Provide the [x, y] coordinate of the cell's center where the given text is located.  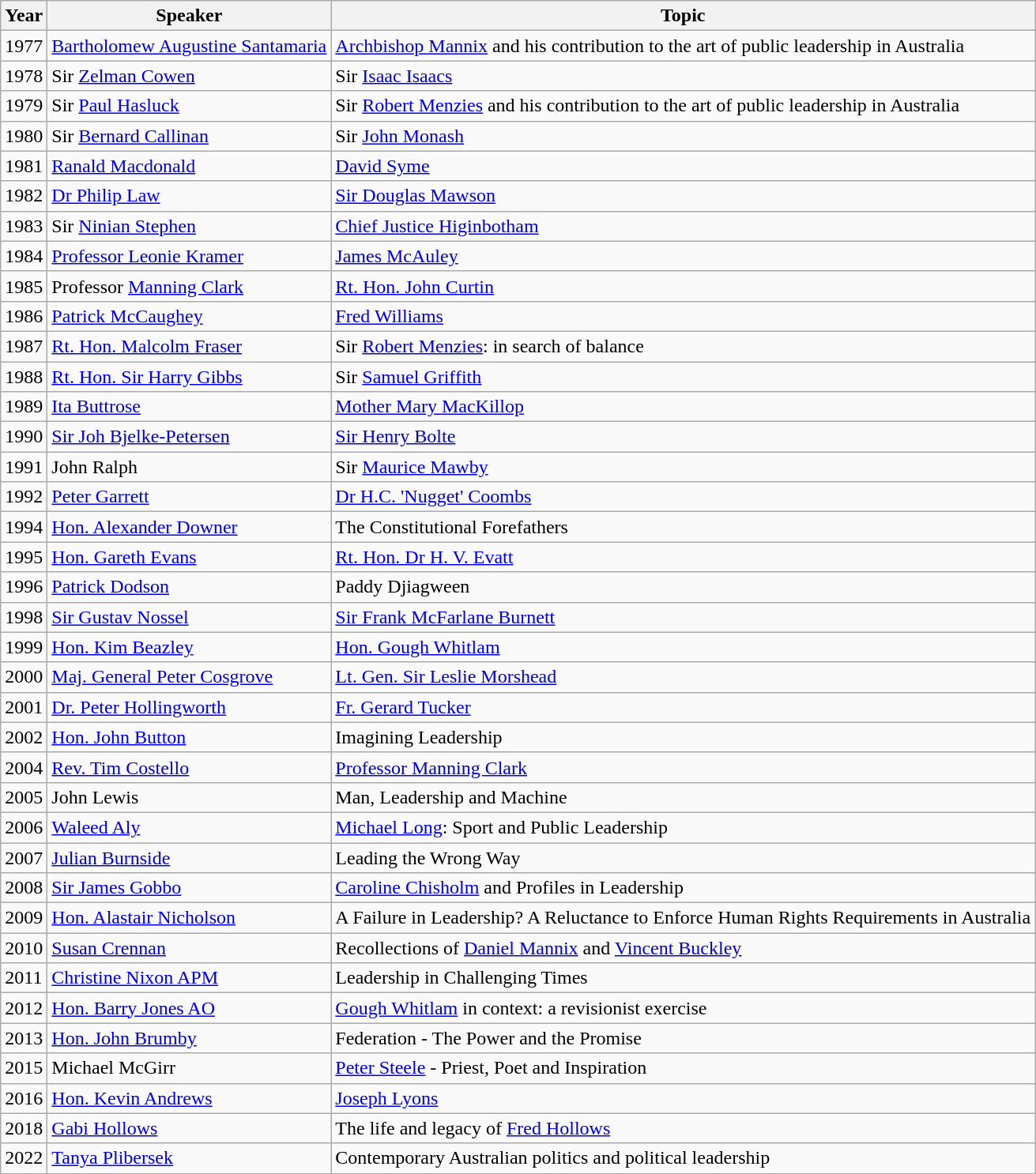
Peter Garrett [190, 497]
Sir Zelman Cowen [190, 76]
Rt. Hon. Malcolm Fraser [190, 346]
1985 [24, 286]
Dr H.C. 'Nugget' Coombs [683, 497]
1980 [24, 136]
1981 [24, 166]
Gabi Hollows [190, 1128]
Joseph Lyons [683, 1098]
1989 [24, 407]
2016 [24, 1098]
Julian Burnside [190, 857]
Sir John Monash [683, 136]
Professor Leonie Kramer [190, 256]
Imagining Leadership [683, 737]
1998 [24, 617]
1995 [24, 557]
Dr. Peter Hollingworth [190, 707]
Sir Paul Hasluck [190, 106]
2006 [24, 827]
2001 [24, 707]
Caroline Chisholm and Profiles in Leadership [683, 888]
1994 [24, 527]
Sir Douglas Mawson [683, 196]
A Failure in Leadership? A Reluctance to Enforce Human Rights Requirements in Australia [683, 918]
1983 [24, 226]
John Ralph [190, 467]
Archbishop Mannix and his contribution to the art of public leadership in Australia [683, 46]
Leadership in Challenging Times [683, 978]
Paddy Djiagween [683, 587]
Gough Whitlam in context: a revisionist exercise [683, 1008]
Rev. Tim Costello [190, 767]
1984 [24, 256]
Sir Gustav Nossel [190, 617]
2018 [24, 1128]
Rt. Hon. Sir Harry Gibbs [190, 377]
1986 [24, 316]
1987 [24, 346]
Waleed Aly [190, 827]
2012 [24, 1008]
1982 [24, 196]
Maj. General Peter Cosgrove [190, 677]
James McAuley [683, 256]
Speaker [190, 16]
Sir Maurice Mawby [683, 467]
Topic [683, 16]
Sir Frank McFarlane Burnett [683, 617]
2009 [24, 918]
2007 [24, 857]
Recollections of Daniel Mannix and Vincent Buckley [683, 948]
David Syme [683, 166]
Rt. Hon. John Curtin [683, 286]
Man, Leadership and Machine [683, 797]
2015 [24, 1068]
Peter Steele - Priest, Poet and Inspiration [683, 1068]
The Constitutional Forefathers [683, 527]
Leading the Wrong Way [683, 857]
2013 [24, 1038]
Hon. Barry Jones AO [190, 1008]
2004 [24, 767]
Sir Bernard Callinan [190, 136]
2008 [24, 888]
1978 [24, 76]
Chief Justice Higinbotham [683, 226]
Hon. Kevin Andrews [190, 1098]
Fr. Gerard Tucker [683, 707]
2002 [24, 737]
Michael Long: Sport and Public Leadership [683, 827]
Patrick Dodson [190, 587]
Sir Samuel Griffith [683, 377]
Sir Isaac Isaacs [683, 76]
Rt. Hon. Dr H. V. Evatt [683, 557]
Hon. Alastair Nicholson [190, 918]
Mother Mary MacKillop [683, 407]
2022 [24, 1158]
Sir Joh Bjelke-Petersen [190, 437]
2005 [24, 797]
John Lewis [190, 797]
Sir Henry Bolte [683, 437]
1999 [24, 647]
Sir Robert Menzies and his contribution to the art of public leadership in Australia [683, 106]
Fred Williams [683, 316]
1992 [24, 497]
Christine Nixon APM [190, 978]
Hon. Alexander Downer [190, 527]
Federation - The Power and the Promise [683, 1038]
Bartholomew Augustine Santamaria [190, 46]
2010 [24, 948]
Hon. Gareth Evans [190, 557]
Contemporary Australian politics and political leadership [683, 1158]
Hon. Gough Whitlam [683, 647]
1977 [24, 46]
Ita Buttrose [190, 407]
1979 [24, 106]
Susan Crennan [190, 948]
Hon. Kim Beazley [190, 647]
Lt. Gen. Sir Leslie Morshead [683, 677]
Hon. John Button [190, 737]
Sir James Gobbo [190, 888]
Michael McGirr [190, 1068]
Dr Philip Law [190, 196]
Sir Robert Menzies: in search of balance [683, 346]
Sir Ninian Stephen [190, 226]
Tanya Plibersek [190, 1158]
1991 [24, 467]
Ranald Macdonald [190, 166]
2000 [24, 677]
1988 [24, 377]
2011 [24, 978]
The life and legacy of Fred Hollows [683, 1128]
1990 [24, 437]
1996 [24, 587]
Patrick McCaughey [190, 316]
Hon. John Brumby [190, 1038]
Year [24, 16]
